Extract the [x, y] coordinate from the center of the cell holding the provided text.  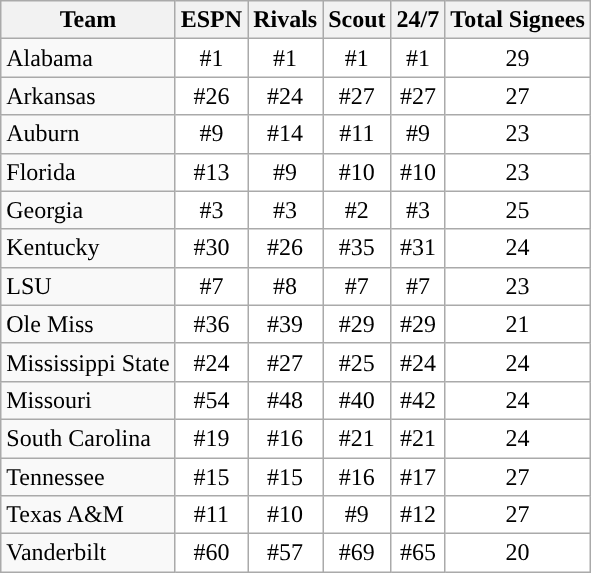
Alabama [88, 58]
#19 [211, 438]
Kentucky [88, 248]
#14 [286, 134]
Texas A&M [88, 515]
#57 [286, 553]
#40 [357, 400]
Florida [88, 172]
#25 [357, 362]
#13 [211, 172]
Mississippi State [88, 362]
Tennessee [88, 477]
#2 [357, 210]
Missouri [88, 400]
ESPN [211, 20]
#69 [357, 553]
Auburn [88, 134]
Arkansas [88, 96]
#36 [211, 324]
LSU [88, 286]
25 [518, 210]
#31 [418, 248]
Vanderbilt [88, 553]
20 [518, 553]
#65 [418, 553]
#48 [286, 400]
#60 [211, 553]
South Carolina [88, 438]
#8 [286, 286]
#35 [357, 248]
#17 [418, 477]
Total Signees [518, 20]
Ole Miss [88, 324]
Rivals [286, 20]
24/7 [418, 20]
#30 [211, 248]
#39 [286, 324]
Georgia [88, 210]
21 [518, 324]
29 [518, 58]
#54 [211, 400]
Team [88, 20]
#42 [418, 400]
Scout [357, 20]
#12 [418, 515]
